Find where the given text appears and provide that cell's center as (X, Y) coordinate. 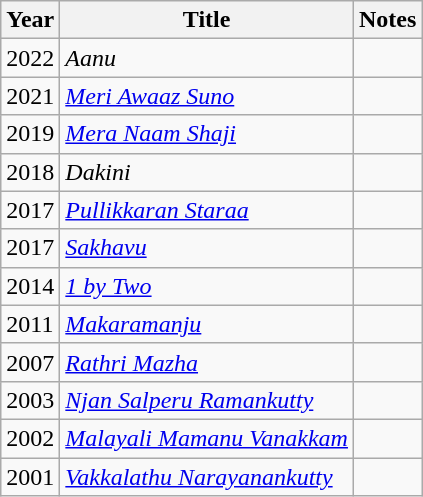
2018 (30, 172)
Meri Awaaz Suno (207, 96)
Sakhavu (207, 248)
Makaramanju (207, 324)
2011 (30, 324)
2002 (30, 438)
2003 (30, 400)
2022 (30, 58)
1 by Two (207, 286)
Dakini (207, 172)
Rathri Mazha (207, 362)
Year (30, 20)
Vakkalathu Narayanankutty (207, 477)
2021 (30, 96)
Notes (387, 20)
2019 (30, 134)
Aanu (207, 58)
Njan Salperu Ramankutty (207, 400)
2007 (30, 362)
Title (207, 20)
Malayali Mamanu Vanakkam (207, 438)
2001 (30, 477)
Pullikkaran Staraa (207, 210)
Mera Naam Shaji (207, 134)
2014 (30, 286)
